Output the [X, Y] coordinate of the center of the cell containing the given text.  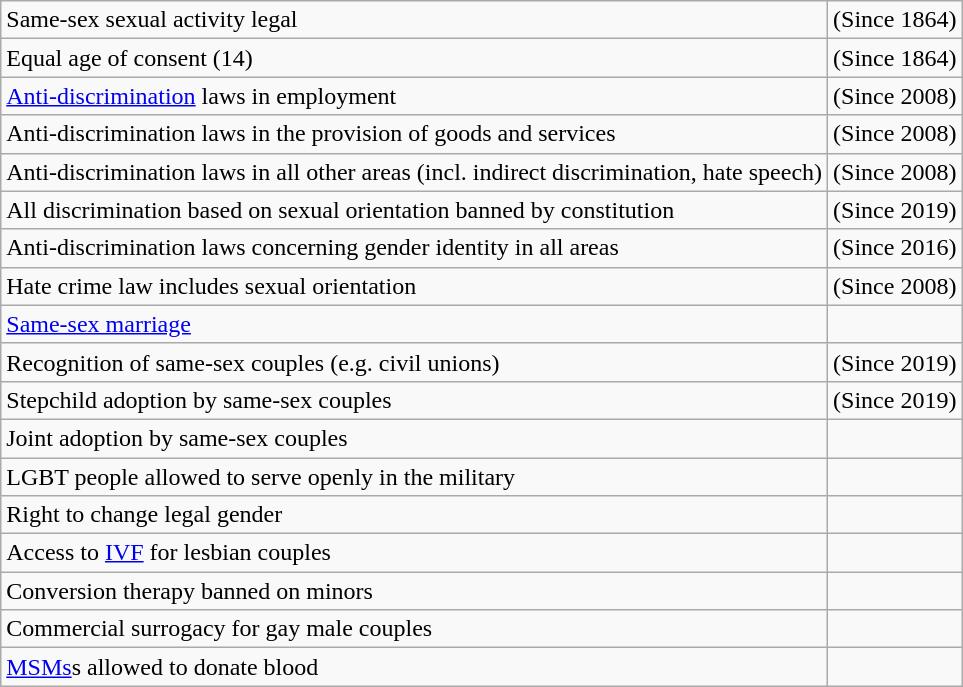
Anti-discrimination laws in all other areas (incl. indirect discrimination, hate speech) [414, 172]
Same-sex marriage [414, 324]
Access to IVF for lesbian couples [414, 553]
Hate crime law includes sexual orientation [414, 286]
MSMss allowed to donate blood [414, 667]
Conversion therapy banned on minors [414, 591]
Anti-discrimination laws in the provision of goods and services [414, 134]
Recognition of same-sex couples (e.g. civil unions) [414, 362]
Anti-discrimination laws concerning gender identity in all areas [414, 248]
(Since 2016) [895, 248]
Stepchild adoption by same-sex couples [414, 400]
All discrimination based on sexual orientation banned by constitution [414, 210]
Commercial surrogacy for gay male couples [414, 629]
Anti-discrimination laws in employment [414, 96]
Joint adoption by same-sex couples [414, 438]
Same-sex sexual activity legal [414, 20]
Right to change legal gender [414, 515]
Equal age of consent (14) [414, 58]
LGBT people allowed to serve openly in the military [414, 477]
